Extract the [x, y] coordinate from the center of the cell holding the provided text.  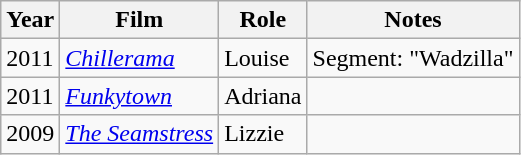
Louise [263, 58]
Role [263, 20]
Segment: "Wadzilla" [413, 58]
Lizzie [263, 134]
Funkytown [140, 96]
Notes [413, 20]
Year [30, 20]
Adriana [263, 96]
The Seamstress [140, 134]
Chillerama [140, 58]
2009 [30, 134]
Film [140, 20]
